Search for the cell housing the specified text and yield its [X, Y] center coordinate. 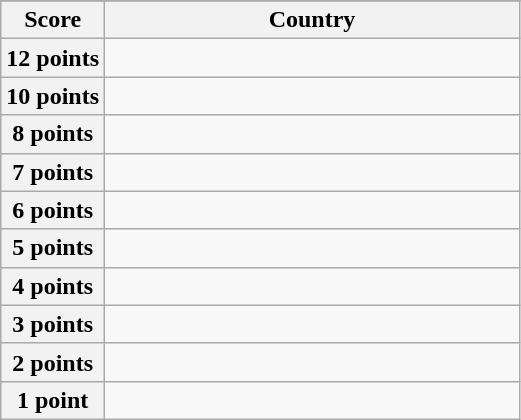
1 point [53, 400]
5 points [53, 248]
10 points [53, 96]
7 points [53, 172]
2 points [53, 362]
4 points [53, 286]
Score [53, 20]
8 points [53, 134]
6 points [53, 210]
Country [312, 20]
12 points [53, 58]
3 points [53, 324]
